Provide the (x, y) coordinate of the cell's center where the given text is located.  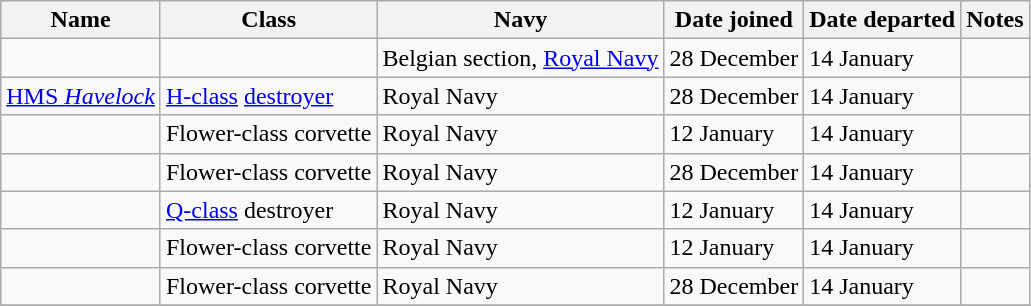
Q-class destroyer (268, 210)
Belgian section, Royal Navy (520, 58)
Name (81, 20)
Notes (995, 20)
Date departed (882, 20)
H-class destroyer (268, 96)
Navy (520, 20)
HMS Havelock (81, 96)
Class (268, 20)
Date joined (734, 20)
